Identify which cell holds the provided text, then report its [X, Y] central coordinate. 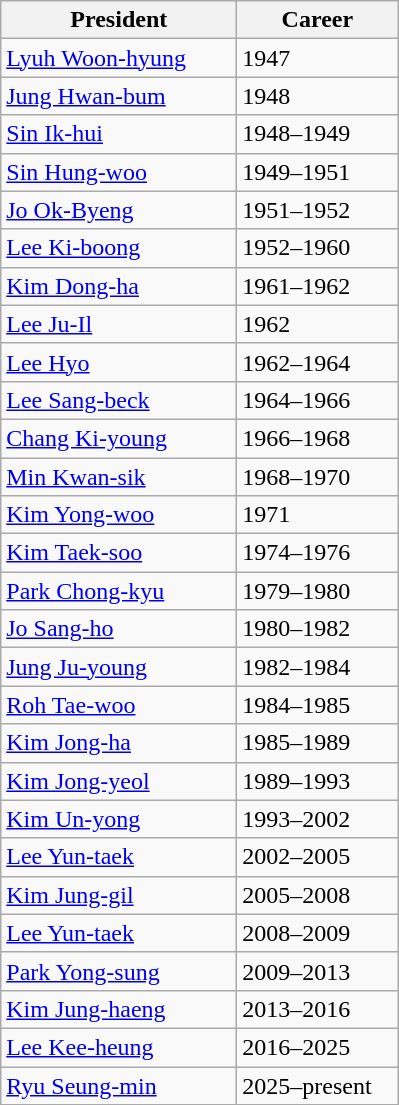
Roh Tae-woo [119, 705]
2013–2016 [318, 1009]
Jo Ok-Byeng [119, 210]
President [119, 20]
1962–1964 [318, 362]
Jung Hwan-bum [119, 96]
1989–1993 [318, 781]
1971 [318, 515]
Kim Yong-woo [119, 515]
2008–2009 [318, 933]
Career [318, 20]
Jung Ju-young [119, 667]
1968–1970 [318, 477]
Lee Sang-beck [119, 400]
2016–2025 [318, 1047]
Min Kwan-sik [119, 477]
2002–2005 [318, 857]
Kim Taek-soo [119, 553]
Kim Jung-haeng [119, 1009]
1980–1982 [318, 629]
1961–1962 [318, 286]
1985–1989 [318, 743]
Park Yong-sung [119, 971]
Kim Un-yong [119, 819]
1964–1966 [318, 400]
Lyuh Woon-hyung [119, 58]
Kim Jong-yeol [119, 781]
Kim Jong-ha [119, 743]
Jo Sang-ho [119, 629]
Lee Ju-Il [119, 324]
Chang Ki-young [119, 438]
Kim Jung-gil [119, 895]
1951–1952 [318, 210]
Ryu Seung-min [119, 1085]
1982–1984 [318, 667]
Lee Hyo [119, 362]
1948–1949 [318, 134]
2025–present [318, 1085]
1966–1968 [318, 438]
2005–2008 [318, 895]
1947 [318, 58]
1984–1985 [318, 705]
2009–2013 [318, 971]
1948 [318, 96]
Sin Hung-woo [119, 172]
Kim Dong-ha [119, 286]
1993–2002 [318, 819]
1952–1960 [318, 248]
1949–1951 [318, 172]
Lee Kee-heung [119, 1047]
Lee Ki-boong [119, 248]
1962 [318, 324]
1979–1980 [318, 591]
Sin Ik-hui [119, 134]
1974–1976 [318, 553]
Park Chong-kyu [119, 591]
